Return [X, Y] of the center of cell containing provided text 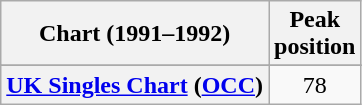
Peakposition [314, 34]
UK Singles Chart (OCC) [135, 85]
78 [314, 85]
Chart (1991–1992) [135, 34]
